Pinpoint the cell where the given text exists, returning its (X, Y) midpoint coordinate. 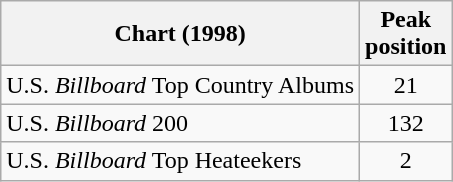
21 (406, 85)
2 (406, 161)
Peakposition (406, 34)
U.S. Billboard Top Heateekers (180, 161)
U.S. Billboard 200 (180, 123)
132 (406, 123)
U.S. Billboard Top Country Albums (180, 85)
Chart (1998) (180, 34)
